Extract the [X, Y] coordinate from the center of the cell holding the provided text.  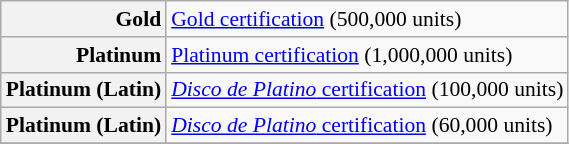
Gold [84, 19]
Platinum [84, 55]
Gold certification (500,000 units) [367, 19]
Disco de Platino certification (100,000 units) [367, 90]
Disco de Platino certification (60,000 units) [367, 126]
Platinum certification (1,000,000 units) [367, 55]
